Determine the (x, y) coordinate at the center of the cell enclosing the given text.  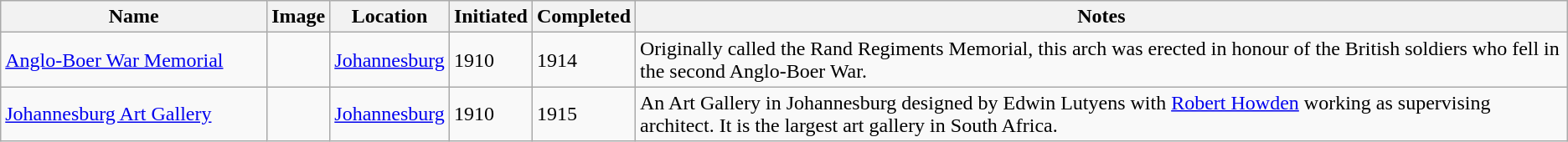
Notes (1102, 17)
Completed (583, 17)
Originally called the Rand Regiments Memorial, this arch was erected in honour of the British soldiers who fell in the second Anglo-Boer War. (1102, 60)
Johannesburg Art Gallery (134, 114)
Image (298, 17)
Initiated (491, 17)
1914 (583, 60)
1915 (583, 114)
Location (390, 17)
Name (134, 17)
Anglo-Boer War Memorial (134, 60)
